Extract the (x, y) coordinate from the center of the cell holding the provided text.  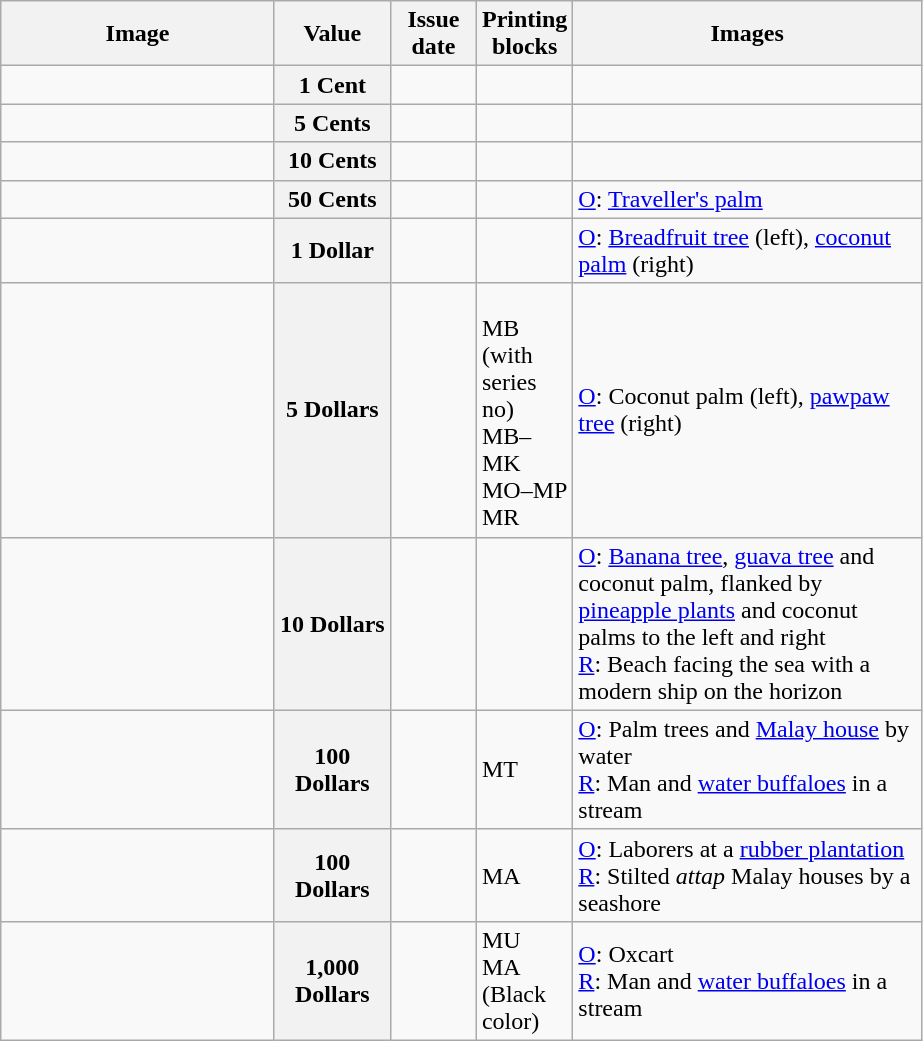
1,000 Dollars (332, 980)
O: Palm trees and Malay house by waterR: Man and water buffaloes in a stream (748, 770)
1 Cent (332, 85)
Issue date (433, 34)
O: Breadfruit tree (left), coconut palm (right) (748, 250)
10 Dollars (332, 624)
MT (524, 770)
5 Dollars (332, 410)
Image (138, 34)
50 Cents (332, 199)
O: OxcartR: Man and water buffaloes in a stream (748, 980)
10 Cents (332, 161)
MA (524, 875)
O: Coconut palm (left), pawpaw tree (right) (748, 410)
O: Traveller's palm (748, 199)
Images (748, 34)
Printing blocks (524, 34)
O: Laborers at a rubber plantationR: Stilted attap Malay houses by a seashore (748, 875)
MB (with series no)MB–MKMO–MPMR (524, 410)
Value (332, 34)
1 Dollar (332, 250)
MUMA (Black color) (524, 980)
5 Cents (332, 123)
